Output the [x, y] coordinate of the center of the cell containing the given text.  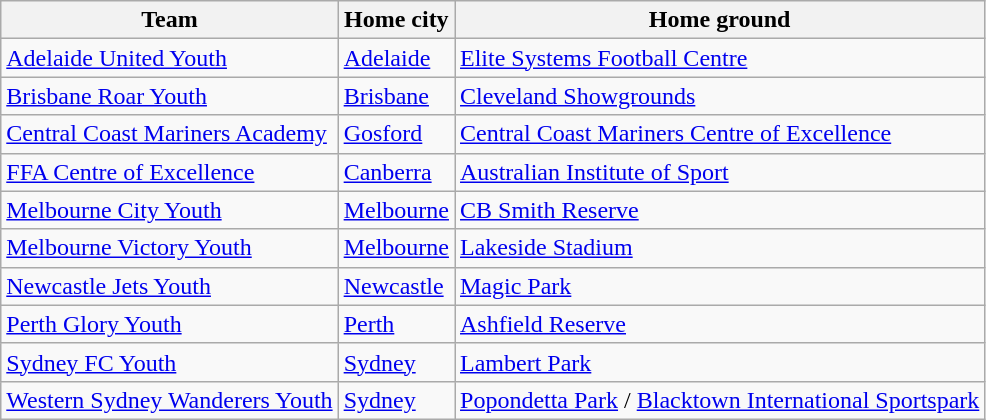
Sydney FC Youth [170, 362]
Australian Institute of Sport [719, 172]
Melbourne City Youth [170, 210]
Elite Systems Football Centre [719, 58]
Popondetta Park / Blacktown International Sportspark [719, 400]
Team [170, 20]
Melbourne Victory Youth [170, 248]
Lakeside Stadium [719, 248]
Home ground [719, 20]
Western Sydney Wanderers Youth [170, 400]
Lambert Park [719, 362]
Ashfield Reserve [719, 324]
Central Coast Mariners Academy [170, 134]
Newcastle Jets Youth [170, 286]
Brisbane [396, 96]
CB Smith Reserve [719, 210]
Gosford [396, 134]
Canberra [396, 172]
Central Coast Mariners Centre of Excellence [719, 134]
Perth [396, 324]
Perth Glory Youth [170, 324]
Newcastle [396, 286]
Magic Park [719, 286]
Brisbane Roar Youth [170, 96]
FFA Centre of Excellence [170, 172]
Adelaide United Youth [170, 58]
Home city [396, 20]
Cleveland Showgrounds [719, 96]
Adelaide [396, 58]
